Locate the cell with the specified text and output its [x, y] center coordinate. 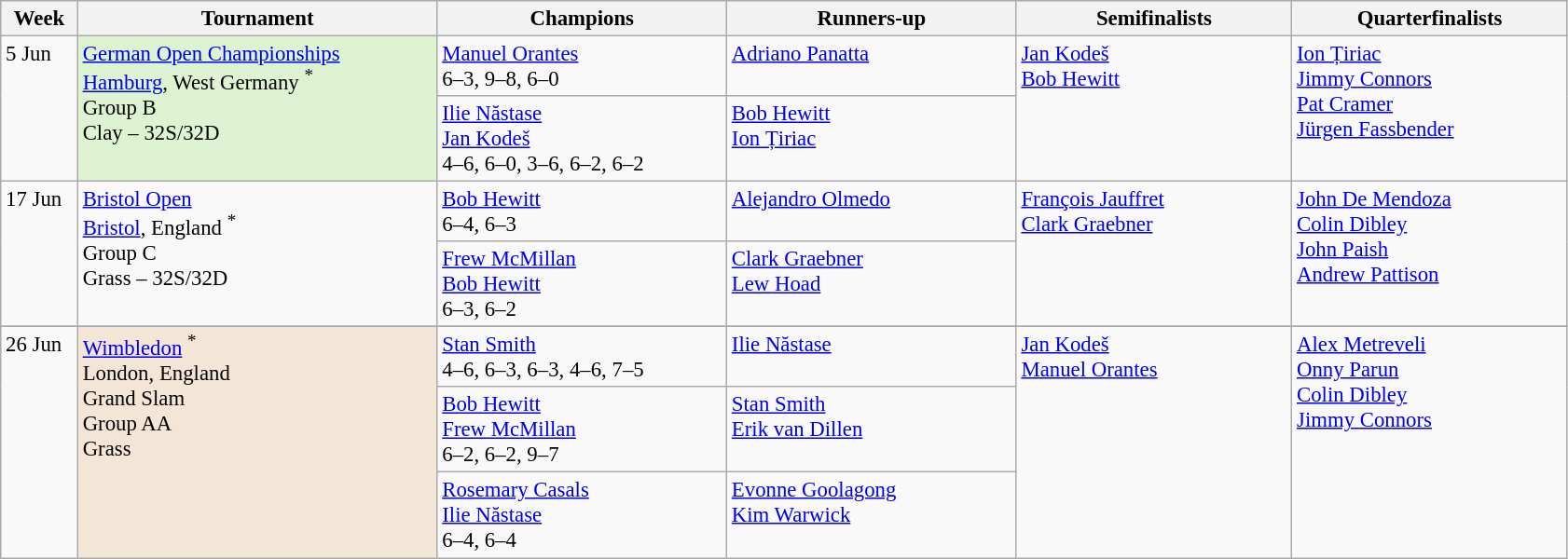
17 Jun [39, 254]
Rosemary Casals Ilie Năstase 6–4, 6–4 [582, 515]
Bob Hewitt Ion Țiriac [873, 139]
Bob Hewitt Frew McMillan 6–2, 6–2, 9–7 [582, 430]
Alejandro Olmedo [873, 212]
Ion Țiriac Jimmy Connors Pat Cramer Jürgen Fassbender [1430, 109]
Ilie Năstase [873, 358]
Jan Kodeš Manuel Orantes [1154, 443]
Stan Smith Erik van Dillen [873, 430]
Stan Smith 4–6, 6–3, 6–3, 4–6, 7–5 [582, 358]
Champions [582, 19]
Ilie Năstase Jan Kodeš 4–6, 6–0, 3–6, 6–2, 6–2 [582, 139]
Alex Metreveli Onny Parun Colin Dibley Jimmy Connors [1430, 443]
Evonne Goolagong Kim Warwick [873, 515]
5 Jun [39, 109]
German Open Championships Hamburg, West Germany * Group B Clay – 32S/32D [257, 109]
Clark Graebner Lew Hoad [873, 284]
Tournament [257, 19]
26 Jun [39, 443]
Runners-up [873, 19]
John De Mendoza Colin Dibley John Paish Andrew Pattison [1430, 254]
Wimbledon * London, England Grand Slam Group AA Grass [257, 443]
Bristol Open Bristol, England * Group C Grass – 32S/32D [257, 254]
Week [39, 19]
Quarterfinalists [1430, 19]
Adriano Panatta [873, 67]
Manuel Orantes 6–3, 9–8, 6–0 [582, 67]
Bob Hewitt 6–4, 6–3 [582, 212]
François Jauffret Clark Graebner [1154, 254]
Frew McMillan Bob Hewitt 6–3, 6–2 [582, 284]
Jan Kodeš Bob Hewitt [1154, 109]
Semifinalists [1154, 19]
